Pinpoint the cell where the given text exists, returning its [X, Y] midpoint coordinate. 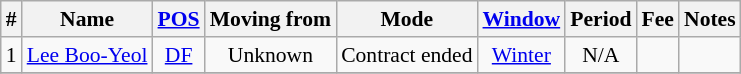
Moving from [270, 19]
Winter [521, 55]
1 [12, 55]
Unknown [270, 55]
Notes [710, 19]
# [12, 19]
Contract ended [406, 55]
N/A [600, 55]
Period [600, 19]
DF [179, 55]
POS [179, 19]
Name [88, 19]
Fee [657, 19]
Lee Boo-Yeol [88, 55]
Mode [406, 19]
Window [521, 19]
